Scan for the cell matching the given text and deliver its (x, y) coordinate at center. 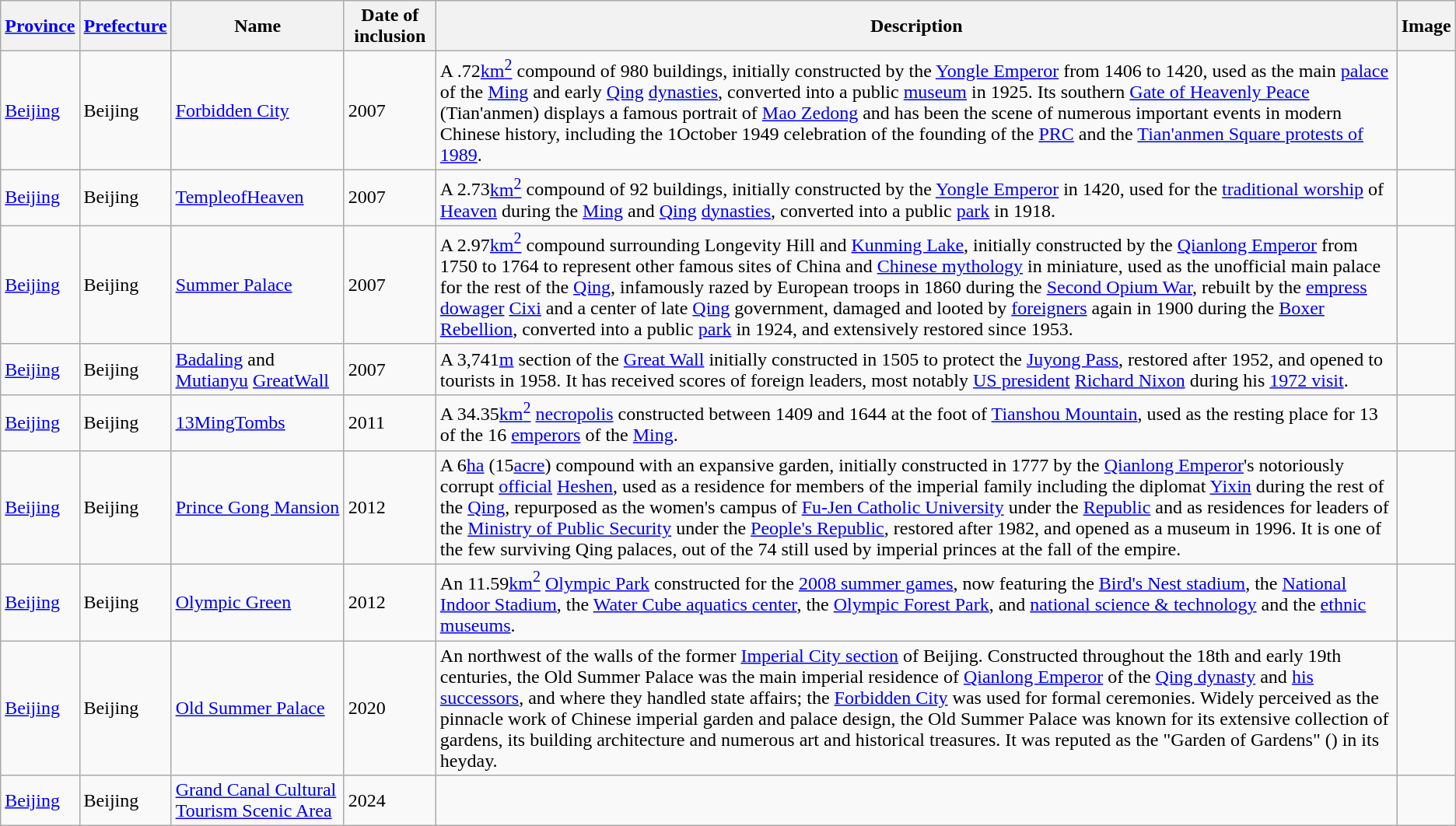
Forbidden City (257, 110)
Prince Gong Mansion (257, 507)
Description (916, 26)
Prefecture (125, 26)
2024 (390, 801)
Grand Canal Cultural Tourism Scenic Area (257, 801)
13MingTombs (257, 423)
2011 (390, 423)
Badaling and Mutianyu GreatWall (257, 369)
Olympic Green (257, 602)
2020 (390, 708)
Summer Palace (257, 285)
Date of inclusion (390, 26)
Old Summer Palace (257, 708)
TempleofHeaven (257, 198)
Province (40, 26)
Name (257, 26)
Image (1426, 26)
